From the cell containing the given text, extract its center point as (X, Y) coordinate. 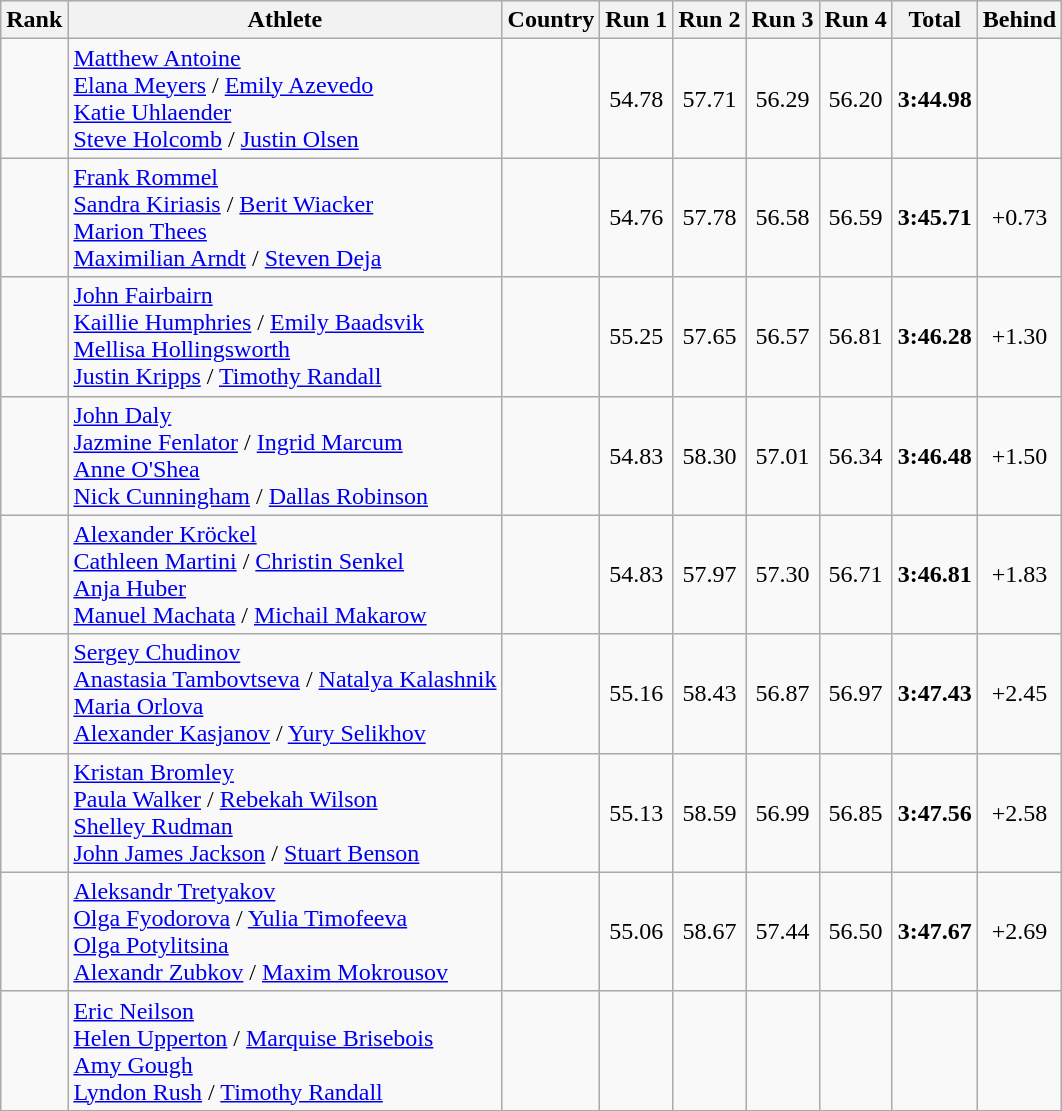
Alexander KröckelCathleen Martini / Christin SenkelAnja HuberManuel Machata / Michail Makarow (285, 574)
Run 3 (782, 20)
57.65 (710, 336)
Run 1 (636, 20)
56.97 (856, 694)
56.20 (856, 98)
56.81 (856, 336)
3:46.81 (934, 574)
54.78 (636, 98)
55.25 (636, 336)
+1.50 (1019, 456)
+0.73 (1019, 218)
Frank RommelSandra Kiriasis / Berit WiackerMarion TheesMaximilian Arndt / Steven Deja (285, 218)
Rank (34, 20)
3:46.28 (934, 336)
Athlete (285, 20)
55.13 (636, 812)
54.76 (636, 218)
57.97 (710, 574)
57.44 (782, 932)
56.99 (782, 812)
Total (934, 20)
Aleksandr TretyakovOlga Fyodorova / Yulia TimofeevaOlga PotylitsinaAlexandr Zubkov / Maxim Mokrousov (285, 932)
+2.58 (1019, 812)
55.06 (636, 932)
57.30 (782, 574)
Country (551, 20)
58.30 (710, 456)
+2.45 (1019, 694)
Kristan BromleyPaula Walker / Rebekah WilsonShelley RudmanJohn James Jackson / Stuart Benson (285, 812)
John DalyJazmine Fenlator / Ingrid MarcumAnne O'SheaNick Cunningham / Dallas Robinson (285, 456)
3:45.71 (934, 218)
3:44.98 (934, 98)
Matthew AntoineElana Meyers / Emily AzevedoKatie UhlaenderSteve Holcomb / Justin Olsen (285, 98)
Run 4 (856, 20)
58.43 (710, 694)
57.71 (710, 98)
56.29 (782, 98)
57.78 (710, 218)
+1.30 (1019, 336)
58.67 (710, 932)
56.85 (856, 812)
Sergey ChudinovAnastasia Tambovtseva / Natalya KalashnikMaria OrlovaAlexander Kasjanov / Yury Selikhov (285, 694)
56.34 (856, 456)
Run 2 (710, 20)
3:47.67 (934, 932)
Behind (1019, 20)
56.59 (856, 218)
56.57 (782, 336)
John FairbairnKaillie Humphries / Emily BaadsvikMellisa HollingsworthJustin Kripps / Timothy Randall (285, 336)
55.16 (636, 694)
Eric NeilsonHelen Upperton / Marquise BriseboisAmy GoughLyndon Rush / Timothy Randall (285, 1050)
58.59 (710, 812)
56.71 (856, 574)
+1.83 (1019, 574)
56.58 (782, 218)
+2.69 (1019, 932)
3:47.56 (934, 812)
3:46.48 (934, 456)
56.50 (856, 932)
57.01 (782, 456)
56.87 (782, 694)
3:47.43 (934, 694)
